Provide the (x, y) coordinate of the cell's center where the given text is located.  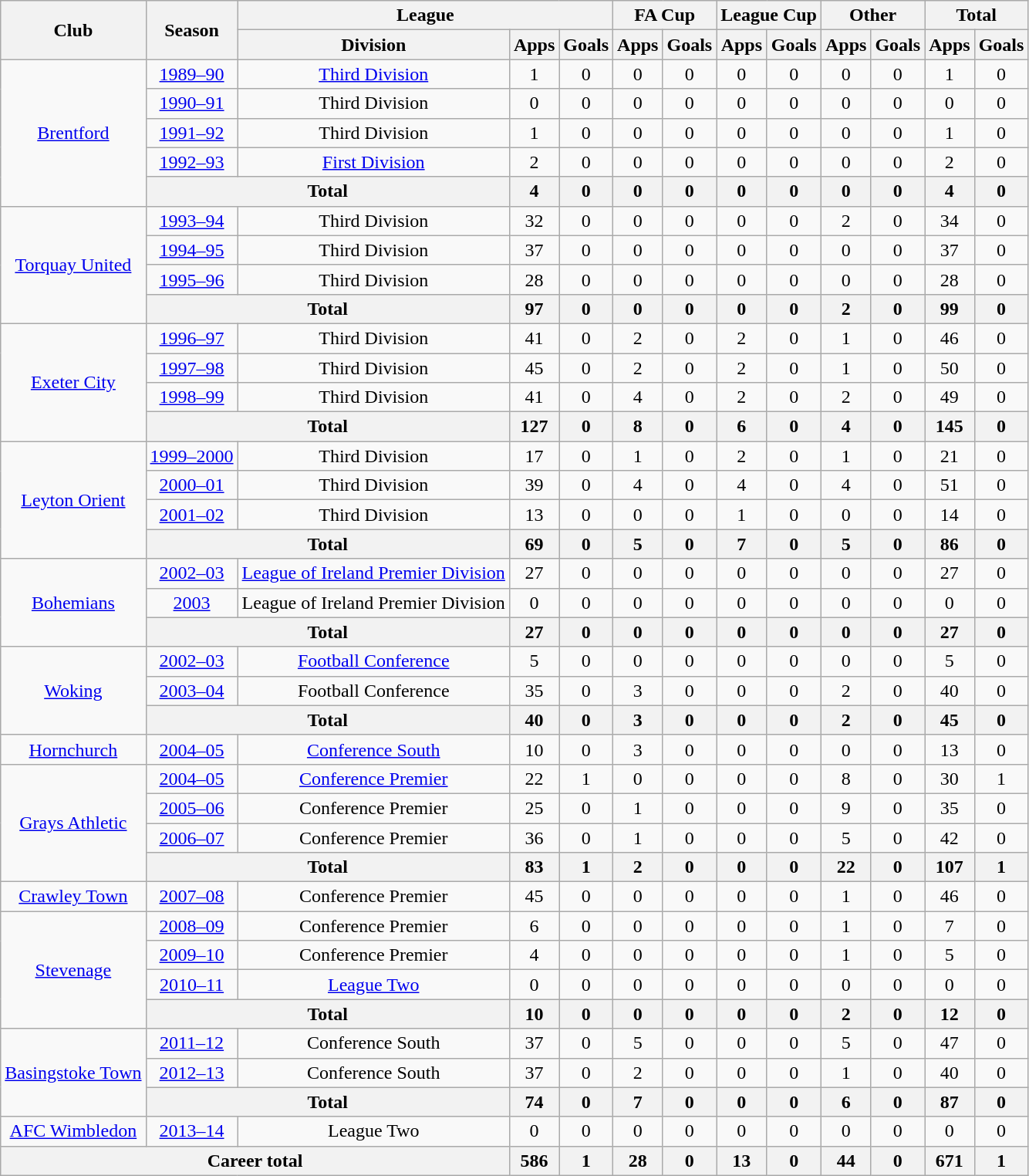
2001–02 (191, 515)
2010–11 (191, 985)
Stevenage (73, 970)
97 (534, 309)
Grays Athletic (73, 823)
Club (73, 30)
1989–90 (191, 74)
17 (534, 456)
Career total (255, 1161)
50 (950, 368)
2009–10 (191, 955)
1995–96 (191, 279)
34 (950, 221)
1993–94 (191, 221)
1996–97 (191, 338)
2011–12 (191, 1043)
2008–09 (191, 926)
49 (950, 397)
107 (950, 867)
First Division (373, 162)
145 (950, 427)
42 (950, 837)
74 (534, 1102)
9 (845, 808)
Bohemians (73, 603)
Exeter City (73, 382)
86 (950, 544)
83 (534, 867)
Crawley Town (73, 897)
Woking (73, 691)
1999–2000 (191, 456)
League Cup (769, 15)
1997–98 (191, 368)
51 (950, 485)
Other (872, 15)
14 (950, 515)
2007–08 (191, 897)
AFC Wimbledon (73, 1131)
1994–95 (191, 250)
Basingstoke Town (73, 1073)
39 (534, 485)
12 (950, 1014)
1991–92 (191, 133)
47 (950, 1043)
Torquay United (73, 265)
Hornchurch (73, 749)
2003–04 (191, 691)
2006–07 (191, 837)
1992–93 (191, 162)
44 (845, 1161)
87 (950, 1102)
Leyton Orient (73, 500)
League (425, 15)
2013–14 (191, 1131)
25 (534, 808)
30 (950, 779)
127 (534, 427)
36 (534, 837)
Brentford (73, 133)
69 (534, 544)
586 (534, 1161)
FA Cup (665, 15)
2005–06 (191, 808)
2003 (191, 603)
2000–01 (191, 485)
1998–99 (191, 397)
32 (534, 221)
Division (373, 45)
99 (950, 309)
21 (950, 456)
1990–91 (191, 103)
2012–13 (191, 1073)
671 (950, 1161)
Season (191, 30)
